Search for the cell housing the specified text and yield its (x, y) center coordinate. 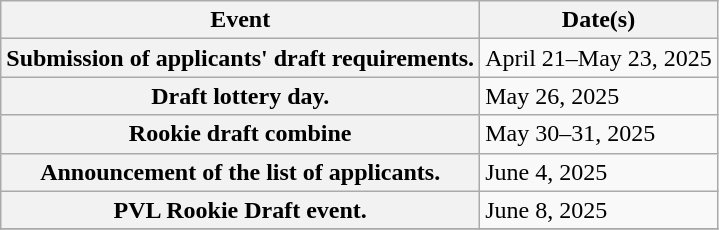
June 4, 2025 (599, 172)
PVL Rookie Draft event. (240, 210)
Rookie draft combine (240, 134)
Draft lottery day. (240, 96)
April 21–May 23, 2025 (599, 58)
May 30–31, 2025 (599, 134)
Submission of applicants' draft requirements. (240, 58)
Date(s) (599, 20)
Announcement of the list of applicants. (240, 172)
Event (240, 20)
May 26, 2025 (599, 96)
June 8, 2025 (599, 210)
